Output the (x, y) coordinate of the center of the cell containing the given text.  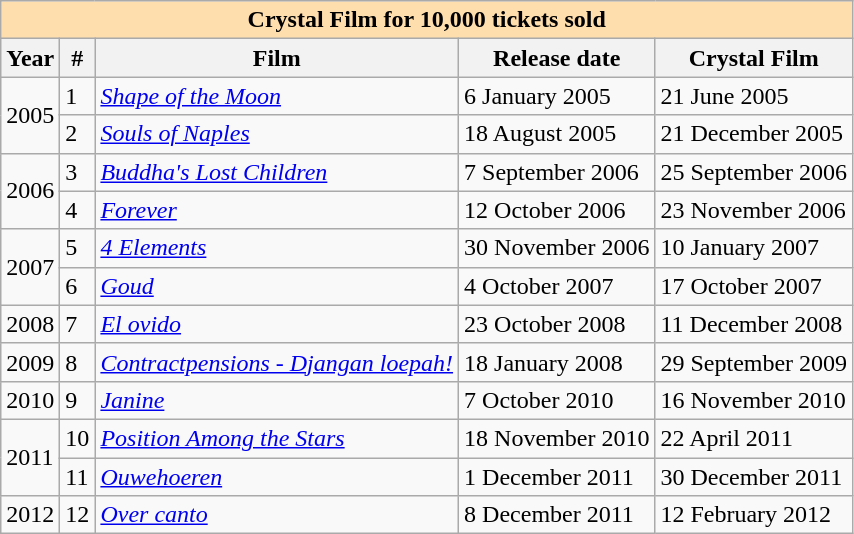
Film (277, 58)
8 (78, 362)
3 (78, 172)
12 (78, 515)
2 (78, 134)
4 (78, 210)
23 November 2006 (754, 210)
11 December 2008 (754, 324)
30 December 2011 (754, 477)
Goud (277, 286)
4 October 2007 (557, 286)
Over canto (277, 515)
1 December 2011 (557, 477)
10 (78, 438)
Ouwehoeren (277, 477)
Contractpensions - Djangan loepah! (277, 362)
11 (78, 477)
2005 (30, 115)
10 January 2007 (754, 248)
Crystal Film for 10,000 tickets sold (427, 20)
21 June 2005 (754, 96)
Crystal Film (754, 58)
29 September 2009 (754, 362)
2011 (30, 457)
2012 (30, 515)
6 January 2005 (557, 96)
7 (78, 324)
2010 (30, 400)
Souls of Naples (277, 134)
18 November 2010 (557, 438)
22 April 2011 (754, 438)
Year (30, 58)
16 November 2010 (754, 400)
7 September 2006 (557, 172)
Shape of the Moon (277, 96)
12 October 2006 (557, 210)
18 January 2008 (557, 362)
2008 (30, 324)
2007 (30, 267)
21 December 2005 (754, 134)
Buddha's Lost Children (277, 172)
7 October 2010 (557, 400)
Forever (277, 210)
Janine (277, 400)
Position Among the Stars (277, 438)
# (78, 58)
9 (78, 400)
18 August 2005 (557, 134)
12 February 2012 (754, 515)
17 October 2007 (754, 286)
25 September 2006 (754, 172)
30 November 2006 (557, 248)
5 (78, 248)
4 Elements (277, 248)
6 (78, 286)
8 December 2011 (557, 515)
2009 (30, 362)
1 (78, 96)
El ovido (277, 324)
Release date (557, 58)
23 October 2008 (557, 324)
2006 (30, 191)
